Scan for the cell matching the given text and deliver its (X, Y) coordinate at center. 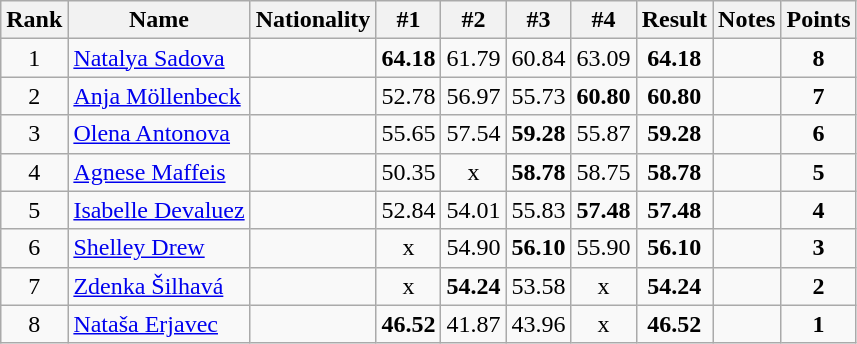
Name (159, 20)
Isabelle Devaluez (159, 210)
55.83 (538, 210)
Zdenka Šilhavá (159, 286)
Olena Antonova (159, 134)
Notes (747, 20)
61.79 (474, 58)
Natalya Sadova (159, 58)
Nataša Erjavec (159, 324)
#2 (474, 20)
55.87 (604, 134)
50.35 (408, 172)
#1 (408, 20)
54.01 (474, 210)
53.58 (538, 286)
Rank (34, 20)
Agnese Maffeis (159, 172)
41.87 (474, 324)
60.84 (538, 58)
Result (674, 20)
#3 (538, 20)
Anja Möllenbeck (159, 96)
58.75 (604, 172)
Points (818, 20)
55.90 (604, 248)
Nationality (313, 20)
57.54 (474, 134)
55.65 (408, 134)
43.96 (538, 324)
55.73 (538, 96)
#4 (604, 20)
54.90 (474, 248)
52.78 (408, 96)
Shelley Drew (159, 248)
56.97 (474, 96)
52.84 (408, 210)
63.09 (604, 58)
